Scan for the cell matching the given text and deliver its [X, Y] coordinate at center. 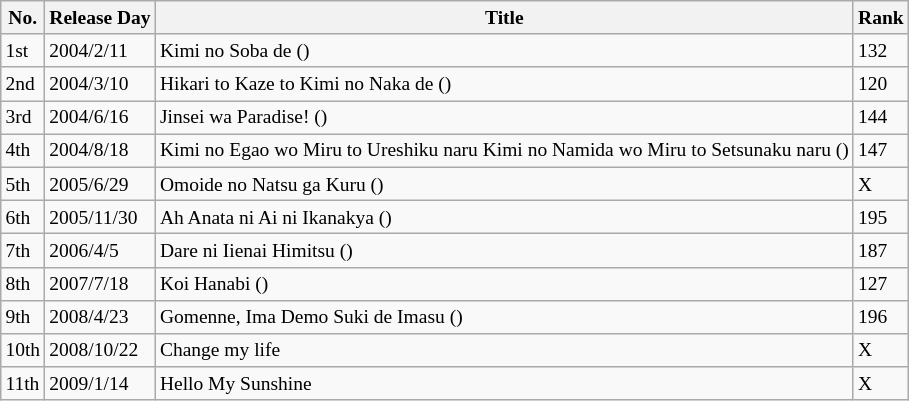
7th [23, 250]
2008/4/23 [100, 316]
2005/11/30 [100, 216]
Kimi no Soba de () [504, 50]
Change my life [504, 350]
11th [23, 384]
144 [880, 118]
Koi Hanabi () [504, 284]
2008/10/22 [100, 350]
187 [880, 250]
195 [880, 216]
120 [880, 84]
2009/1/14 [100, 384]
Hikari to Kaze to Kimi no Naka de () [504, 84]
9th [23, 316]
6th [23, 216]
127 [880, 284]
Kimi no Egao wo Miru to Ureshiku naru Kimi no Namida wo Miru to Setsunaku naru () [504, 150]
147 [880, 150]
Ah Anata ni Ai ni Ikanakya () [504, 216]
Omoide no Natsu ga Kuru () [504, 184]
2004/6/16 [100, 118]
132 [880, 50]
No. [23, 18]
2004/2/11 [100, 50]
Dare ni Iienai Himitsu () [504, 250]
Hello My Sunshine [504, 384]
2005/6/29 [100, 184]
196 [880, 316]
2004/3/10 [100, 84]
3rd [23, 118]
2nd [23, 84]
Release Day [100, 18]
5th [23, 184]
Gomenne, Ima Demo Suki de Imasu () [504, 316]
2006/4/5 [100, 250]
1st [23, 50]
Rank [880, 18]
8th [23, 284]
4th [23, 150]
Title [504, 18]
Jinsei wa Paradise! () [504, 118]
2004/8/18 [100, 150]
10th [23, 350]
2007/7/18 [100, 284]
